Provide the (X, Y) coordinate of the cell's center where the given text is located.  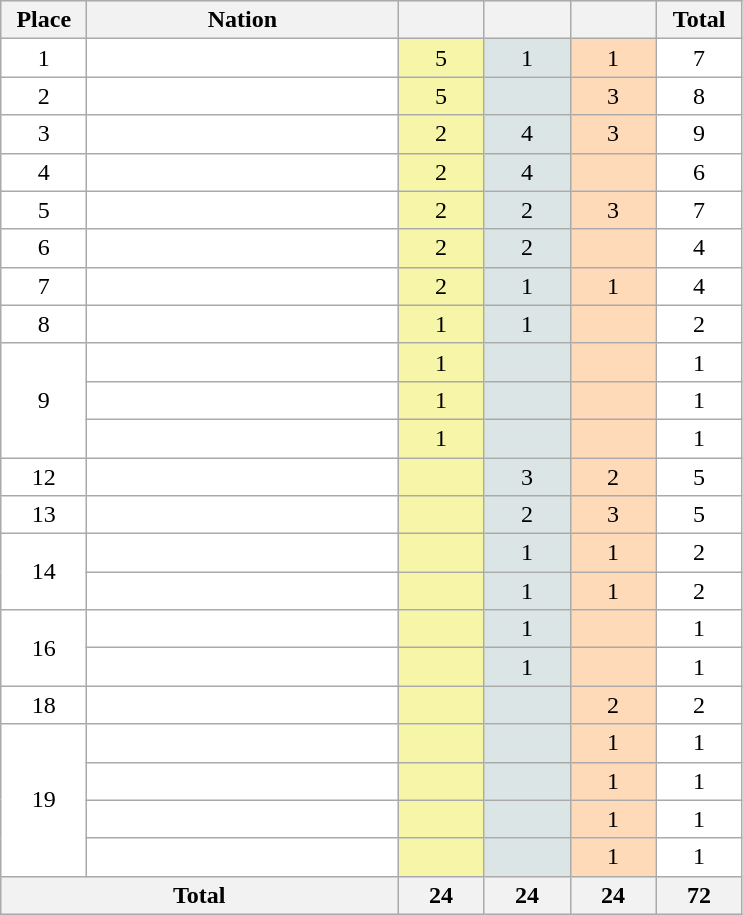
Nation (242, 20)
Place (44, 20)
12 (44, 477)
14 (44, 572)
13 (44, 515)
72 (699, 895)
16 (44, 648)
18 (44, 705)
19 (44, 800)
